Return the [x, y] coordinate for the center point of the cell that contains the specified text.  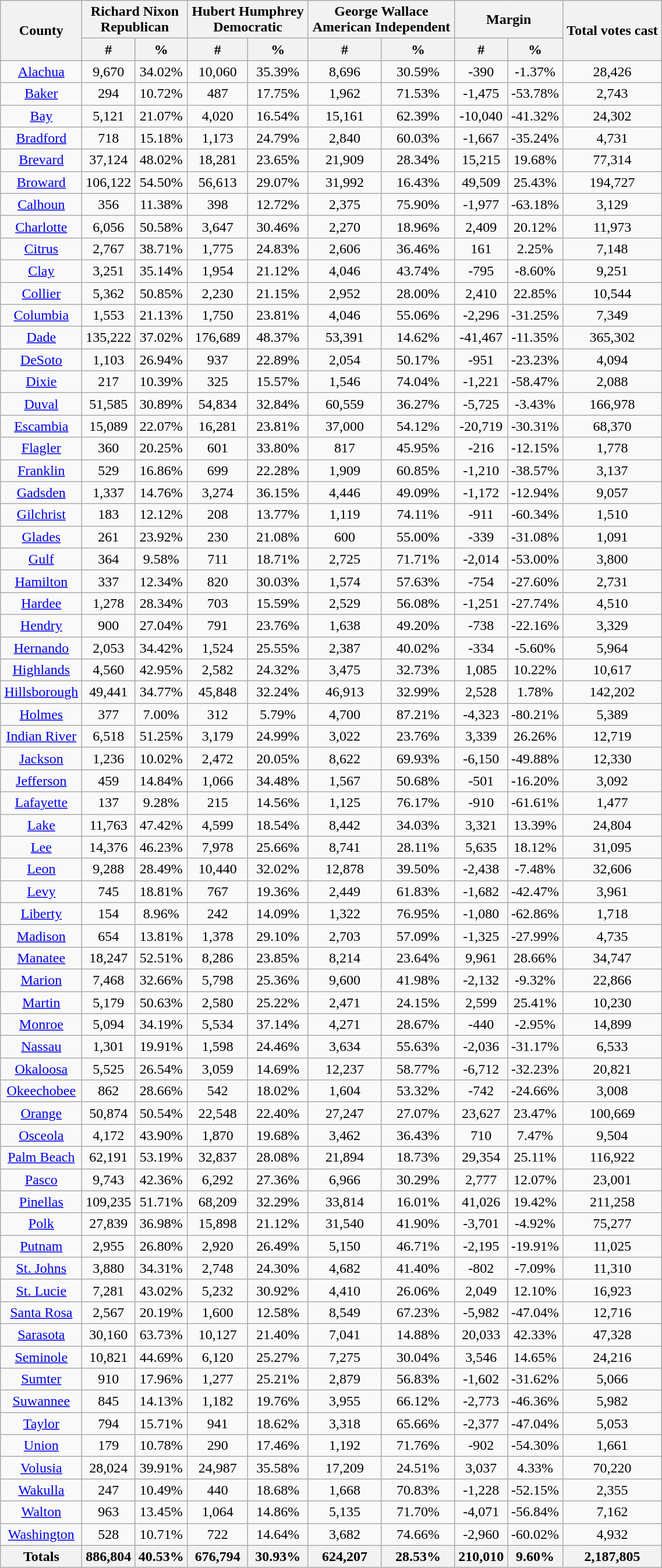
9.60% [536, 1556]
4,682 [345, 1268]
28.67% [418, 1025]
54.50% [162, 182]
-22.16% [536, 625]
-61.61% [536, 803]
3,546 [481, 1357]
Charlotte [41, 226]
4,020 [218, 116]
32.02% [278, 869]
31,992 [345, 182]
-10,040 [481, 116]
20,033 [481, 1335]
29,354 [481, 1158]
-11.35% [536, 338]
1,119 [345, 515]
12.07% [536, 1180]
-56.84% [536, 1512]
1,337 [108, 493]
Walton [41, 1512]
-52.15% [536, 1490]
25.22% [278, 1002]
21.07% [162, 116]
325 [218, 382]
7.00% [162, 714]
24.79% [278, 138]
28,024 [108, 1468]
32.66% [162, 980]
30.29% [418, 1180]
-16.20% [536, 781]
Levy [41, 891]
211,258 [613, 1202]
154 [108, 914]
22.07% [162, 426]
24,216 [613, 1357]
-63.18% [536, 204]
135,222 [108, 338]
166,978 [613, 404]
4,700 [345, 714]
3,800 [613, 559]
2,471 [345, 1002]
16,923 [613, 1290]
33,814 [345, 1202]
Escambia [41, 426]
109,235 [108, 1202]
DeSoto [41, 360]
50.85% [162, 293]
-2,438 [481, 869]
14.88% [418, 1335]
15,161 [345, 116]
34.42% [162, 648]
116,922 [613, 1158]
3,129 [613, 204]
-1,221 [481, 382]
11,763 [108, 825]
10.71% [162, 1534]
30.59% [418, 72]
Monroe [41, 1025]
3,059 [218, 1069]
George WallaceAmerican Independent [381, 20]
4,446 [345, 493]
3,008 [613, 1091]
69.93% [418, 759]
2,567 [108, 1312]
5,362 [108, 293]
Sumter [41, 1379]
Manatee [41, 958]
-4.92% [536, 1224]
1,870 [218, 1135]
Collier [41, 293]
1,668 [345, 1490]
4,094 [613, 360]
142,202 [613, 692]
791 [218, 625]
53,391 [345, 338]
23.64% [418, 958]
-1,080 [481, 914]
18.71% [278, 559]
2,606 [345, 249]
10.78% [162, 1446]
76.17% [418, 803]
Gadsden [41, 493]
16.86% [162, 470]
24.99% [278, 737]
36.46% [418, 249]
12,719 [613, 737]
49.20% [418, 625]
Orange [41, 1113]
2,449 [345, 891]
14,376 [108, 847]
2,731 [613, 581]
542 [218, 1091]
242 [218, 914]
9,251 [613, 271]
3,682 [345, 1534]
21.15% [278, 293]
Duval [41, 404]
71.70% [418, 1512]
10,544 [613, 293]
6,120 [218, 1357]
2,270 [345, 226]
14.64% [278, 1534]
51.25% [162, 737]
5,798 [218, 980]
18,247 [108, 958]
1,775 [218, 249]
17.46% [278, 1446]
15.71% [162, 1424]
30.03% [278, 581]
Union [41, 1446]
10,821 [108, 1357]
10,060 [218, 72]
21.13% [162, 316]
18.12% [536, 847]
20.05% [278, 759]
Pasco [41, 1180]
-62.86% [536, 914]
3,022 [345, 737]
290 [218, 1446]
14.69% [278, 1069]
2,580 [218, 1002]
51.71% [162, 1202]
8,622 [345, 759]
1,954 [218, 271]
48.02% [162, 160]
-2,377 [481, 1424]
2,410 [481, 293]
-1,602 [481, 1379]
3,179 [218, 737]
459 [108, 781]
767 [218, 891]
37,000 [345, 426]
30,160 [108, 1335]
18.54% [278, 825]
-27.99% [536, 936]
-31.62% [536, 1379]
17,209 [345, 1468]
42.33% [536, 1335]
36.43% [418, 1135]
24.83% [278, 249]
Dade [41, 338]
50.58% [162, 226]
11.38% [162, 204]
50,874 [108, 1113]
217 [108, 382]
2,049 [481, 1290]
-910 [481, 803]
1,103 [108, 360]
18.02% [278, 1091]
21,894 [345, 1158]
22,866 [613, 980]
11,025 [613, 1246]
62,191 [108, 1158]
11,310 [613, 1268]
722 [218, 1534]
60.03% [418, 138]
3,955 [345, 1401]
13.45% [162, 1512]
2,748 [218, 1268]
10,440 [218, 869]
12,330 [613, 759]
Bradford [41, 138]
County [41, 30]
699 [218, 470]
5,150 [345, 1246]
54.12% [418, 426]
2,409 [481, 226]
937 [218, 360]
11,973 [613, 226]
600 [345, 537]
24.15% [418, 1002]
1,378 [218, 936]
1,909 [345, 470]
-951 [481, 360]
4,410 [345, 1290]
71.76% [418, 1446]
1,301 [108, 1047]
18.73% [418, 1158]
183 [108, 515]
-440 [481, 1025]
1,236 [108, 759]
745 [108, 891]
1,718 [613, 914]
1,277 [218, 1379]
-58.47% [536, 382]
21.40% [278, 1335]
676,794 [218, 1556]
Broward [41, 182]
-902 [481, 1446]
15,215 [481, 160]
23,627 [481, 1113]
377 [108, 714]
Calhoun [41, 204]
70.83% [418, 1490]
56,613 [218, 182]
-12.15% [536, 448]
14.09% [278, 914]
2,599 [481, 1002]
2,840 [345, 138]
35.58% [278, 1468]
22,548 [218, 1113]
-1,228 [481, 1490]
36.15% [278, 493]
41,026 [481, 1202]
4,599 [218, 825]
1,661 [613, 1446]
32.99% [418, 692]
30.92% [278, 1290]
5,534 [218, 1025]
Pinellas [41, 1202]
1,962 [345, 94]
2.25% [536, 249]
25.41% [536, 1002]
34.02% [162, 72]
63.73% [162, 1335]
10.49% [162, 1490]
-2,036 [481, 1047]
529 [108, 470]
Gilchrist [41, 515]
29.10% [278, 936]
-4,323 [481, 714]
4,560 [108, 670]
654 [108, 936]
1,322 [345, 914]
2,582 [218, 670]
14.84% [162, 781]
25.27% [278, 1357]
70,220 [613, 1468]
25.43% [536, 182]
-1,475 [481, 94]
-49.88% [536, 759]
7,978 [218, 847]
49,441 [108, 692]
-38.57% [536, 470]
194,727 [613, 182]
13.39% [536, 825]
39.50% [418, 869]
25.21% [278, 1379]
-1,210 [481, 470]
-53.00% [536, 559]
3,647 [218, 226]
7,041 [345, 1335]
794 [108, 1424]
1,567 [345, 781]
-20,719 [481, 426]
-60.02% [536, 1534]
-31.25% [536, 316]
-802 [481, 1268]
47.42% [162, 825]
-41,467 [481, 338]
27,839 [108, 1224]
17.75% [278, 94]
-5,982 [481, 1312]
45.95% [418, 448]
26.06% [418, 1290]
-1,667 [481, 138]
-1,251 [481, 603]
32.24% [278, 692]
12.72% [278, 204]
28.49% [162, 869]
16.43% [418, 182]
6,518 [108, 737]
9,600 [345, 980]
-5.60% [536, 648]
31,540 [345, 1224]
25.11% [536, 1158]
2,725 [345, 559]
1,125 [345, 803]
24.30% [278, 1268]
57.63% [418, 581]
20,821 [613, 1069]
26.94% [162, 360]
16.01% [418, 1202]
7,162 [613, 1512]
Hillsborough [41, 692]
Hendry [41, 625]
19.91% [162, 1047]
Osceola [41, 1135]
-12.94% [536, 493]
2,088 [613, 382]
-754 [481, 581]
-23.23% [536, 360]
18.62% [278, 1424]
68,370 [613, 426]
16,281 [218, 426]
36.98% [162, 1224]
3,251 [108, 271]
26.54% [162, 1069]
2,955 [108, 1246]
28.00% [418, 293]
337 [108, 581]
23.85% [278, 958]
14,899 [613, 1025]
34.48% [278, 781]
22.40% [278, 1113]
-53.78% [536, 94]
Total votes cast [613, 30]
294 [108, 94]
45,848 [218, 692]
7,275 [345, 1357]
19.76% [278, 1401]
71.53% [418, 94]
4,731 [613, 138]
19.36% [278, 891]
30.89% [162, 404]
15.18% [162, 138]
8,286 [218, 958]
3,274 [218, 493]
-27.60% [536, 581]
Okeechobee [41, 1091]
Brevard [41, 160]
21,909 [345, 160]
Suwannee [41, 1401]
9,057 [613, 493]
Madison [41, 936]
74.04% [418, 382]
312 [218, 714]
28,426 [613, 72]
5,094 [108, 1025]
Polk [41, 1224]
2,743 [613, 94]
910 [108, 1379]
18,281 [218, 160]
46,913 [345, 692]
Taylor [41, 1424]
1,064 [218, 1512]
10.39% [162, 382]
40.02% [418, 648]
7,468 [108, 980]
Martin [41, 1002]
3,634 [345, 1047]
Hernando [41, 648]
20.12% [536, 226]
7,349 [613, 316]
53.32% [418, 1091]
Sarasota [41, 1335]
2,230 [218, 293]
41.90% [418, 1224]
52.51% [162, 958]
10,230 [613, 1002]
2,703 [345, 936]
3,475 [345, 670]
27.36% [278, 1180]
30.46% [278, 226]
1,091 [613, 537]
1,278 [108, 603]
37.02% [162, 338]
-35.24% [536, 138]
41.40% [418, 1268]
Wakulla [41, 1490]
Alachua [41, 72]
10.02% [162, 759]
4,510 [613, 603]
Marion [41, 980]
3,329 [613, 625]
4,271 [345, 1025]
8,442 [345, 825]
9,743 [108, 1180]
820 [218, 581]
5,232 [218, 1290]
-41.32% [536, 116]
Dixie [41, 382]
9,504 [613, 1135]
1,477 [613, 803]
71.71% [418, 559]
718 [108, 138]
15.57% [278, 382]
1,598 [218, 1047]
50.17% [418, 360]
30.04% [418, 1357]
Lafayette [41, 803]
62.39% [418, 116]
12.34% [162, 581]
5,121 [108, 116]
32,837 [218, 1158]
-80.21% [536, 714]
Volusia [41, 1468]
14.13% [162, 1401]
8.96% [162, 914]
-2,014 [481, 559]
75,277 [613, 1224]
5,135 [345, 1512]
360 [108, 448]
440 [218, 1490]
66.12% [418, 1401]
-334 [481, 648]
43.74% [418, 271]
-2,132 [481, 980]
8,549 [345, 1312]
-1.37% [536, 72]
4.33% [536, 1468]
22.89% [278, 360]
365,302 [613, 338]
-8.60% [536, 271]
25.36% [278, 980]
40.53% [162, 1556]
7,281 [108, 1290]
-795 [481, 271]
941 [218, 1424]
23.65% [278, 160]
12,716 [613, 1312]
50.54% [162, 1113]
Clay [41, 271]
Indian River [41, 737]
Citrus [41, 249]
886,804 [108, 1556]
-54.30% [536, 1446]
37.14% [278, 1025]
28.11% [418, 847]
-30.31% [536, 426]
7.47% [536, 1135]
20.19% [162, 1312]
75.90% [418, 204]
-4,071 [481, 1512]
711 [218, 559]
18.96% [418, 226]
34.03% [418, 825]
2,920 [218, 1246]
6,966 [345, 1180]
-2,960 [481, 1534]
23.92% [162, 537]
1,173 [218, 138]
Santa Rosa [41, 1312]
845 [108, 1401]
3,880 [108, 1268]
Palm Beach [41, 1158]
1,750 [218, 316]
-3,701 [481, 1224]
-3.43% [536, 404]
137 [108, 803]
55.00% [418, 537]
2,387 [345, 648]
3,339 [481, 737]
20.25% [162, 448]
2,767 [108, 249]
8,696 [345, 72]
703 [218, 603]
1,524 [218, 648]
487 [218, 94]
56.08% [418, 603]
34.77% [162, 692]
Gulf [41, 559]
601 [218, 448]
53.19% [162, 1158]
-911 [481, 515]
Totals [41, 1556]
St. Johns [41, 1268]
Franklin [41, 470]
60,559 [345, 404]
54,834 [218, 404]
2,952 [345, 293]
12.10% [536, 1290]
5,053 [613, 1424]
12,237 [345, 1069]
-31.17% [536, 1047]
-46.36% [536, 1401]
24,302 [613, 116]
2,053 [108, 648]
32.29% [278, 1202]
230 [218, 537]
23.47% [536, 1113]
9.58% [162, 559]
1,085 [481, 670]
50.68% [418, 781]
9,288 [108, 869]
41.98% [418, 980]
6,056 [108, 226]
963 [108, 1512]
28.08% [278, 1158]
2,187,805 [613, 1556]
51,585 [108, 404]
18.81% [162, 891]
-1,325 [481, 936]
8,741 [345, 847]
21.08% [278, 537]
-6,712 [481, 1069]
6,292 [218, 1180]
74.66% [418, 1534]
33.80% [278, 448]
1,510 [613, 515]
12,878 [345, 869]
Leon [41, 869]
5,982 [613, 1401]
56.83% [418, 1379]
2,777 [481, 1180]
Highlands [41, 670]
-2.95% [536, 1025]
26.49% [278, 1246]
Seminole [41, 1357]
24.46% [278, 1047]
13.81% [162, 936]
1,604 [345, 1091]
15.59% [278, 603]
65.66% [418, 1424]
13.77% [278, 515]
-390 [481, 72]
61.83% [418, 891]
2,375 [345, 204]
74.11% [418, 515]
900 [108, 625]
8,214 [345, 958]
3,092 [613, 781]
179 [108, 1446]
15,898 [218, 1224]
Liberty [41, 914]
Margin [509, 20]
3,321 [481, 825]
27,247 [345, 1113]
1,778 [613, 448]
5,635 [481, 847]
Hubert HumphreyDemocratic [248, 20]
5,389 [613, 714]
26.26% [536, 737]
35.14% [162, 271]
-7.09% [536, 1268]
5,525 [108, 1069]
106,122 [108, 182]
-2,773 [481, 1401]
Putnam [41, 1246]
-742 [481, 1091]
24.32% [278, 670]
Washington [41, 1534]
55.06% [418, 316]
25.66% [278, 847]
Jefferson [41, 781]
-2,195 [481, 1246]
-42.47% [536, 891]
42.95% [162, 670]
Flagler [41, 448]
14.76% [162, 493]
9,670 [108, 72]
Columbia [41, 316]
12.58% [278, 1312]
37,124 [108, 160]
14.65% [536, 1357]
7,148 [613, 249]
5.79% [278, 714]
12.12% [162, 515]
208 [218, 515]
4,172 [108, 1135]
87.21% [418, 714]
Lee [41, 847]
22.85% [536, 293]
10.72% [162, 94]
1,066 [218, 781]
9,961 [481, 958]
35.39% [278, 72]
32,606 [613, 869]
24,987 [218, 1468]
-24.66% [536, 1091]
2,054 [345, 360]
-6,150 [481, 759]
4,735 [613, 936]
31,095 [613, 847]
-7.48% [536, 869]
23,001 [613, 1180]
2,472 [218, 759]
624,207 [345, 1556]
1,553 [108, 316]
14.62% [418, 338]
57.09% [418, 936]
261 [108, 537]
27.07% [418, 1113]
Richard NixonRepublican [135, 20]
Nassau [41, 1047]
10.22% [536, 670]
Jackson [41, 759]
-19.91% [536, 1246]
55.63% [418, 1047]
3,462 [345, 1135]
-32.23% [536, 1069]
36.27% [418, 404]
19.42% [536, 1202]
-31.08% [536, 537]
2,528 [481, 692]
49.09% [418, 493]
710 [481, 1135]
176,689 [218, 338]
Glades [41, 537]
-339 [481, 537]
4,932 [613, 1534]
49,509 [481, 182]
2,355 [613, 1490]
14.56% [278, 803]
77,314 [613, 160]
32.73% [418, 670]
-501 [481, 781]
34.31% [162, 1268]
48.37% [278, 338]
-5,725 [481, 404]
Bay [41, 116]
16.54% [278, 116]
6,533 [613, 1047]
Hamilton [41, 581]
27.04% [162, 625]
2,529 [345, 603]
-1,682 [481, 891]
39.91% [162, 1468]
100,669 [613, 1113]
29.07% [278, 182]
24,804 [613, 825]
-27.74% [536, 603]
60.85% [418, 470]
5,066 [613, 1379]
42.36% [162, 1180]
862 [108, 1091]
17.96% [162, 1379]
10,127 [218, 1335]
22.28% [278, 470]
14.86% [278, 1512]
46.71% [418, 1246]
Holmes [41, 714]
817 [345, 448]
32.84% [278, 404]
24.51% [418, 1468]
Hardee [41, 603]
1,546 [345, 382]
5,179 [108, 1002]
67.23% [418, 1312]
58.77% [418, 1069]
43.90% [162, 1135]
3,318 [345, 1424]
34.19% [162, 1025]
-1,977 [481, 204]
5,964 [613, 648]
-60.34% [536, 515]
76.95% [418, 914]
St. Lucie [41, 1290]
Okaloosa [41, 1069]
46.23% [162, 847]
1,182 [218, 1401]
-738 [481, 625]
26.80% [162, 1246]
38.71% [162, 249]
Lake [41, 825]
215 [218, 803]
528 [108, 1534]
3,137 [613, 470]
28.53% [418, 1556]
Baker [41, 94]
15,089 [108, 426]
10,617 [613, 670]
50.63% [162, 1002]
3,037 [481, 1468]
161 [481, 249]
68,209 [218, 1202]
1,638 [345, 625]
47,328 [613, 1335]
356 [108, 204]
-216 [481, 448]
43.02% [162, 1290]
30.93% [278, 1556]
2,879 [345, 1379]
-1,172 [481, 493]
247 [108, 1490]
210,010 [481, 1556]
25.55% [278, 648]
-9.32% [536, 980]
1,192 [345, 1446]
3,961 [613, 891]
18.68% [278, 1490]
398 [218, 204]
1,600 [218, 1312]
44.69% [162, 1357]
1,574 [345, 581]
364 [108, 559]
1.78% [536, 692]
-2,296 [481, 316]
9.28% [162, 803]
34,747 [613, 958]
